Search for the cell housing the specified text and yield its (X, Y) center coordinate. 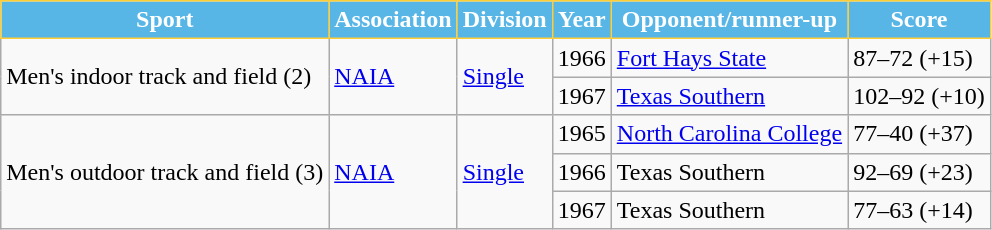
Men's outdoor track and field (3) (165, 172)
Sport (165, 20)
Men's indoor track and field (2) (165, 77)
77–40 (+37) (920, 134)
1965 (582, 134)
Fort Hays State (729, 58)
87–72 (+15) (920, 58)
77–63 (+14) (920, 210)
Score (920, 20)
Year (582, 20)
Opponent/runner-up (729, 20)
North Carolina College (729, 134)
102–92 (+10) (920, 96)
92–69 (+23) (920, 172)
Division (504, 20)
Association (393, 20)
